Locate the cell with the specified text and output its (X, Y) center coordinate. 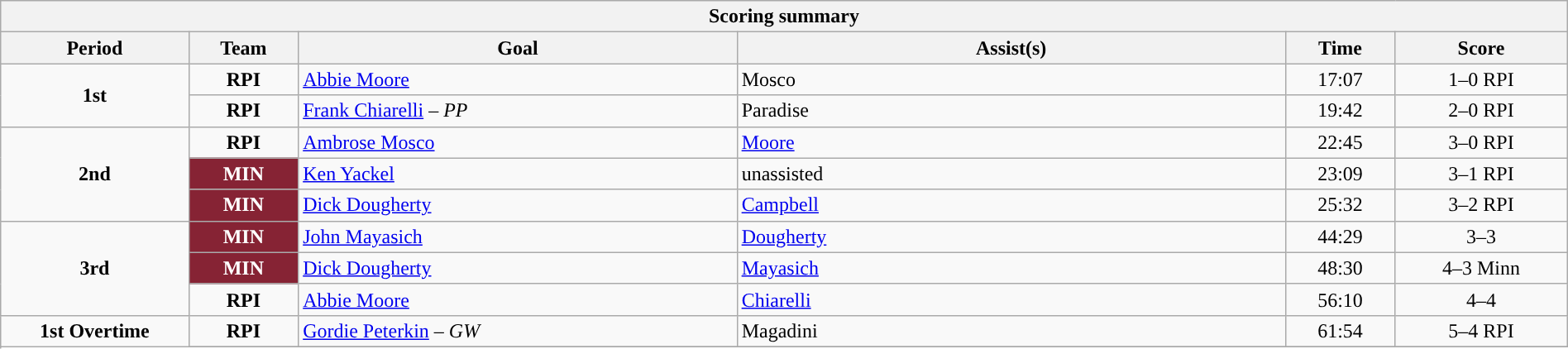
25:32 (1340, 205)
23:09 (1340, 174)
Gordie Peterkin – GW (518, 331)
unassisted (1011, 174)
Time (1340, 48)
19:42 (1340, 111)
Assist(s) (1011, 48)
Mosco (1011, 79)
Moore (1011, 142)
Frank Chiarelli – PP (518, 111)
3–2 RPI (1481, 205)
4–3 Minn (1481, 268)
Mayasich (1011, 268)
2nd (94, 174)
3–3 (1481, 237)
1st (94, 95)
Magadini (1011, 331)
Chiarelli (1011, 299)
John Mayasich (518, 237)
17:07 (1340, 79)
56:10 (1340, 299)
1st Overtime (94, 331)
Dougherty (1011, 237)
Score (1481, 48)
48:30 (1340, 268)
Ambrose Mosco (518, 142)
3–1 RPI (1481, 174)
22:45 (1340, 142)
Goal (518, 48)
Team (243, 48)
Campbell (1011, 205)
Ken Yackel (518, 174)
3–0 RPI (1481, 142)
61:54 (1340, 331)
3rd (94, 268)
4–4 (1481, 299)
Period (94, 48)
1–0 RPI (1481, 79)
Scoring summary (784, 17)
2–0 RPI (1481, 111)
44:29 (1340, 237)
Paradise (1011, 111)
5–4 RPI (1481, 331)
